Scan for the cell matching the given text and deliver its [X, Y] coordinate at center. 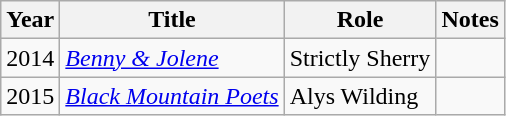
Role [360, 20]
Benny & Jolene [172, 58]
2015 [30, 96]
Alys Wilding [360, 96]
Notes [470, 20]
2014 [30, 58]
Black Mountain Poets [172, 96]
Strictly Sherry [360, 58]
Year [30, 20]
Title [172, 20]
